For the text-containing cell, return its midpoint in (x, y) coordinate format. 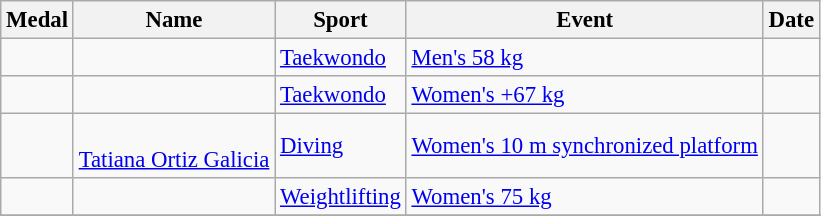
Date (791, 20)
Name (174, 20)
Diving (341, 146)
Tatiana Ortiz Galicia (174, 146)
Medal (38, 20)
Event (584, 20)
Women's 75 kg (584, 197)
Women's +67 kg (584, 95)
Sport (341, 20)
Weightlifting (341, 197)
Women's 10 m synchronized platform (584, 146)
Men's 58 kg (584, 58)
